Scan for the cell matching the given text and deliver its [X, Y] coordinate at center. 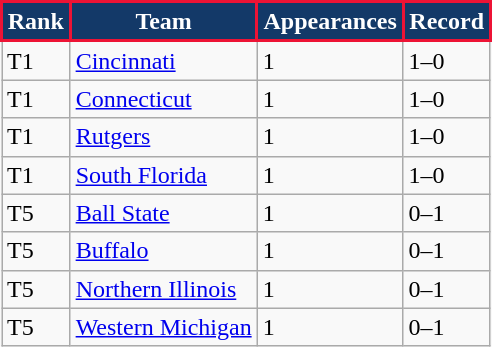
South Florida [164, 175]
Ball State [164, 213]
Record [446, 22]
Rutgers [164, 137]
Buffalo [164, 251]
Rank [36, 22]
Connecticut [164, 99]
Northern Illinois [164, 289]
Western Michigan [164, 327]
Cincinnati [164, 60]
Team [164, 22]
Appearances [330, 22]
